Scan for the cell matching the given text and deliver its (X, Y) coordinate at center. 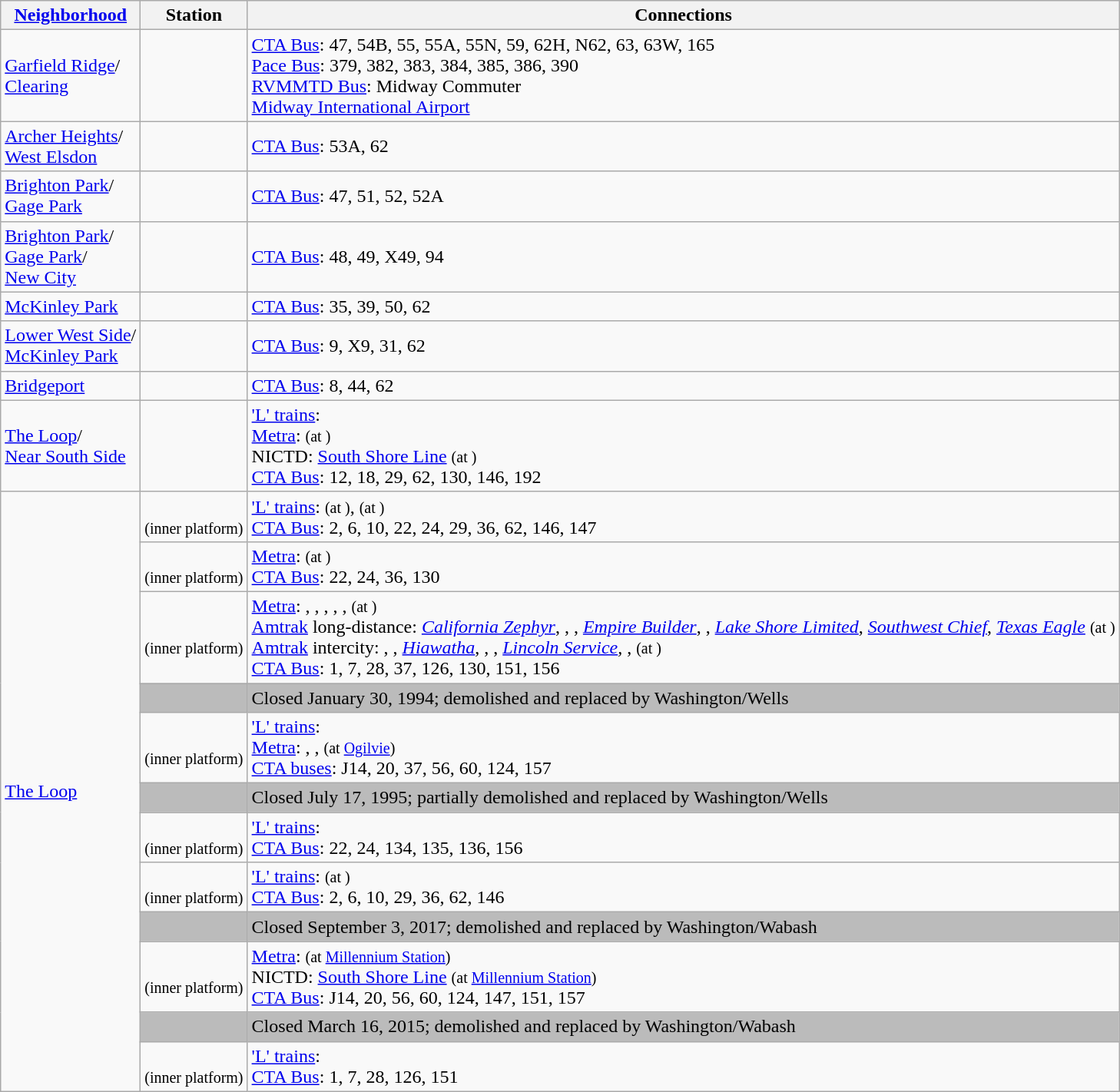
McKinley Park (71, 306)
'L' trains: Metra: , , (at Ogilvie) CTA buses: J14, 20, 37, 56, 60, 124, 157 (684, 748)
Brighton Park/Gage Park (71, 197)
'L' trains: CTA Bus: 22, 24, 134, 135, 136, 156 (684, 837)
Bridgeport (71, 386)
CTA Bus: 48, 49, X49, 94 (684, 256)
'L' trains: (at ) CTA Bus: 2, 6, 10, 29, 36, 62, 146 (684, 888)
Station (194, 15)
Brighton Park/Gage Park/New City (71, 256)
Closed January 30, 1994; demolished and replaced by Washington/Wells (684, 698)
The Loop (71, 791)
Lower West Side/McKinley Park (71, 346)
Metra: (at ) CTA Bus: 22, 24, 36, 130 (684, 567)
Metra: (at Millennium Station) NICTD: South Shore Line (at Millennium Station) CTA Bus: J14, 20, 56, 60, 124, 147, 151, 157 (684, 977)
CTA Bus: 53A, 62 (684, 146)
'L' trains: CTA Bus: 1, 7, 28, 126, 151 (684, 1066)
Neighborhood (71, 15)
Closed September 3, 2017; demolished and replaced by Washington/Wabash (684, 927)
CTA Bus: 8, 44, 62 (684, 386)
Connections (684, 15)
Closed July 17, 1995; partially demolished and replaced by Washington/Wells (684, 798)
'L' trains: (at ), (at ) CTA Bus: 2, 6, 10, 22, 24, 29, 36, 62, 146, 147 (684, 516)
CTA Bus: 35, 39, 50, 62 (684, 306)
Archer Heights/West Elsdon (71, 146)
CTA Bus: 47, 51, 52, 52A (684, 197)
CTA Bus: 9, X9, 31, 62 (684, 346)
Closed March 16, 2015; demolished and replaced by Washington/Wabash (684, 1027)
'L' trains: Metra: (at ) NICTD: South Shore Line (at ) CTA Bus: 12, 18, 29, 62, 130, 146, 192 (684, 445)
Garfield Ridge/Clearing (71, 75)
The Loop/Near South Side (71, 445)
